Search for the cell housing the specified text and yield its (X, Y) center coordinate. 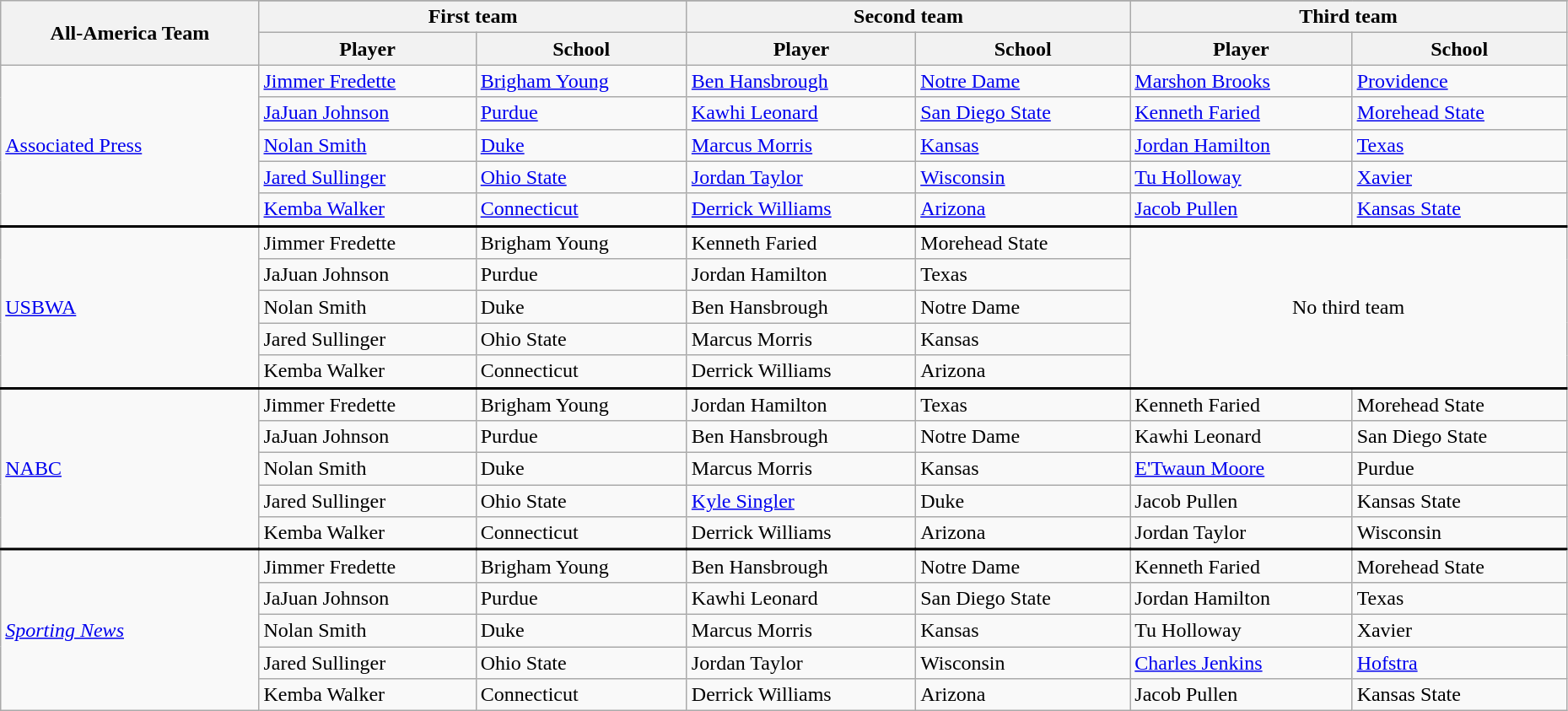
Sporting News (130, 631)
First team (472, 17)
Charles Jenkins (1242, 662)
Hofstra (1459, 662)
Associated Press (130, 145)
Second team (908, 17)
NABC (130, 469)
Third team (1349, 17)
Providence (1459, 81)
Marshon Brooks (1242, 81)
Kyle Singler (801, 501)
No third team (1349, 307)
USBWA (130, 307)
E'Twaun Moore (1242, 469)
All-America Team (130, 33)
